For the text-containing cell, return its midpoint in (x, y) coordinate format. 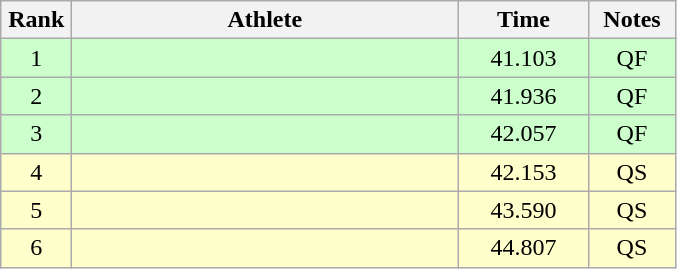
2 (36, 96)
5 (36, 210)
43.590 (524, 210)
44.807 (524, 248)
41.936 (524, 96)
4 (36, 172)
1 (36, 58)
Athlete (265, 20)
3 (36, 134)
41.103 (524, 58)
42.057 (524, 134)
42.153 (524, 172)
Time (524, 20)
Rank (36, 20)
6 (36, 248)
Notes (632, 20)
